Return the (x, y) coordinate for the center point of the cell that contains the specified text.  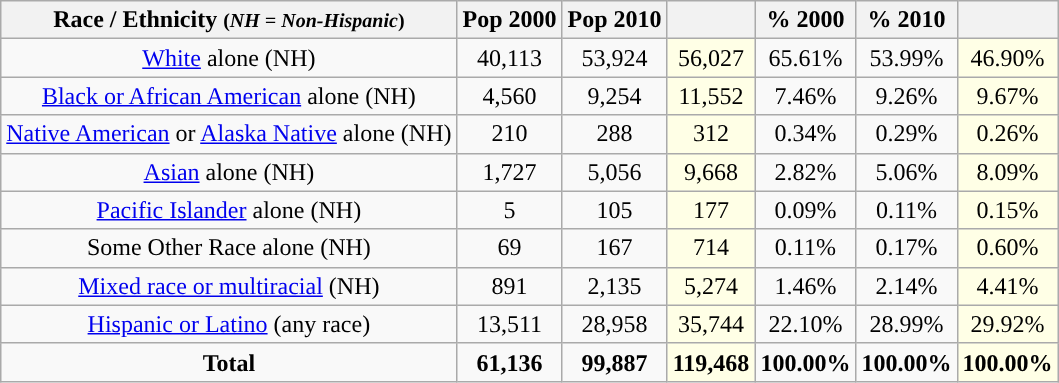
% 2010 (906, 20)
2.82% (806, 172)
2,135 (614, 286)
210 (510, 134)
Native American or Alaska Native alone (NH) (229, 134)
Race / Ethnicity (NH = Non-Hispanic) (229, 20)
8.09% (1008, 172)
Pop 2010 (614, 20)
0.09% (806, 210)
35,744 (711, 324)
Total (229, 362)
29.92% (1008, 324)
53.99% (906, 58)
0.15% (1008, 210)
Black or African American alone (NH) (229, 96)
105 (614, 210)
1.46% (806, 286)
0.26% (1008, 134)
177 (711, 210)
9,254 (614, 96)
5,056 (614, 172)
5,274 (711, 286)
61,136 (510, 362)
46.90% (1008, 58)
0.17% (906, 248)
5.06% (906, 172)
891 (510, 286)
Mixed race or multiracial (NH) (229, 286)
Hispanic or Latino (any race) (229, 324)
White alone (NH) (229, 58)
0.34% (806, 134)
11,552 (711, 96)
Pacific Islander alone (NH) (229, 210)
119,468 (711, 362)
9.26% (906, 96)
312 (711, 134)
0.60% (1008, 248)
4.41% (1008, 286)
Some Other Race alone (NH) (229, 248)
167 (614, 248)
28,958 (614, 324)
40,113 (510, 58)
22.10% (806, 324)
% 2000 (806, 20)
714 (711, 248)
Pop 2000 (510, 20)
1,727 (510, 172)
65.61% (806, 58)
2.14% (906, 286)
4,560 (510, 96)
13,511 (510, 324)
9.67% (1008, 96)
7.46% (806, 96)
5 (510, 210)
28.99% (906, 324)
9,668 (711, 172)
53,924 (614, 58)
56,027 (711, 58)
288 (614, 134)
99,887 (614, 362)
0.29% (906, 134)
Asian alone (NH) (229, 172)
69 (510, 248)
